Output the [x, y] coordinate of the center of the cell containing the given text.  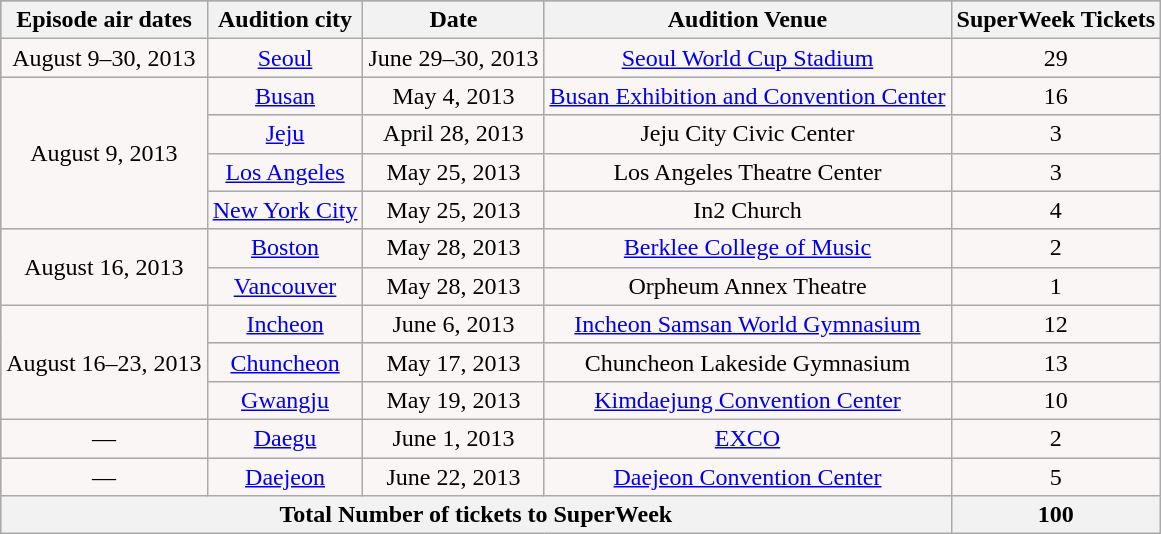
Orpheum Annex Theatre [748, 286]
Audition Venue [748, 20]
August 9, 2013 [104, 153]
Incheon [285, 324]
May 19, 2013 [454, 400]
Vancouver [285, 286]
April 28, 2013 [454, 134]
Busan [285, 96]
Busan Exhibition and Convention Center [748, 96]
Boston [285, 248]
Episode air dates [104, 20]
Gwangju [285, 400]
June 6, 2013 [454, 324]
Los Angeles [285, 172]
Chuncheon [285, 362]
13 [1056, 362]
29 [1056, 58]
1 [1056, 286]
New York City [285, 210]
SuperWeek Tickets [1056, 20]
May 4, 2013 [454, 96]
Los Angeles Theatre Center [748, 172]
June 29–30, 2013 [454, 58]
Daejeon Convention Center [748, 477]
12 [1056, 324]
Total Number of tickets to SuperWeek [476, 515]
Daejeon [285, 477]
100 [1056, 515]
June 1, 2013 [454, 438]
16 [1056, 96]
August 16, 2013 [104, 267]
Daegu [285, 438]
Audition city [285, 20]
June 22, 2013 [454, 477]
Seoul [285, 58]
Seoul World Cup Stadium [748, 58]
Incheon Samsan World Gymnasium [748, 324]
EXCO [748, 438]
Jeju [285, 134]
In2 Church [748, 210]
Jeju City Civic Center [748, 134]
Kimdaejung Convention Center [748, 400]
May 17, 2013 [454, 362]
August 16–23, 2013 [104, 362]
4 [1056, 210]
Berklee College of Music [748, 248]
10 [1056, 400]
August 9–30, 2013 [104, 58]
Date [454, 20]
Chuncheon Lakeside Gymnasium [748, 362]
5 [1056, 477]
